Detect which cell encompasses the target text, then output its (x, y) center coordinate. 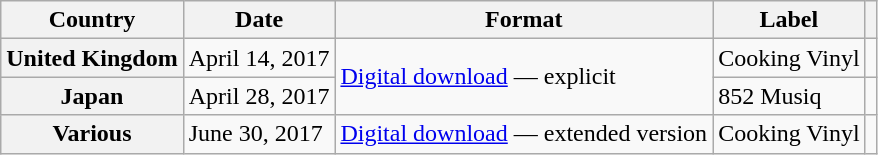
Country (92, 20)
April 28, 2017 (259, 96)
June 30, 2017 (259, 134)
Format (524, 20)
United Kingdom (92, 58)
April 14, 2017 (259, 58)
Label (790, 20)
Digital download — extended version (524, 134)
Various (92, 134)
Date (259, 20)
852 Musiq (790, 96)
Digital download — explicit (524, 77)
Japan (92, 96)
